Extract the [X, Y] coordinate from the center of the cell holding the provided text.  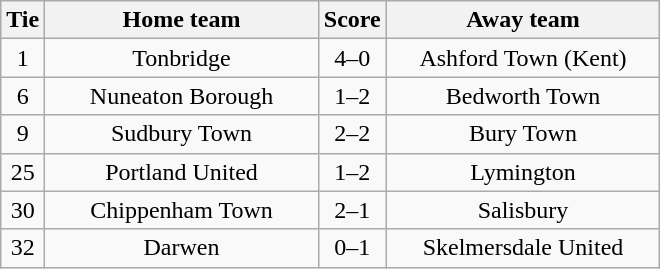
Darwen [182, 248]
2–2 [352, 134]
Away team [523, 20]
Chippenham Town [182, 210]
Skelmersdale United [523, 248]
2–1 [352, 210]
Bedworth Town [523, 96]
Home team [182, 20]
9 [23, 134]
Lymington [523, 172]
1 [23, 58]
30 [23, 210]
Nuneaton Borough [182, 96]
Tie [23, 20]
Sudbury Town [182, 134]
Score [352, 20]
4–0 [352, 58]
Ashford Town (Kent) [523, 58]
Portland United [182, 172]
32 [23, 248]
Salisbury [523, 210]
Bury Town [523, 134]
Tonbridge [182, 58]
25 [23, 172]
0–1 [352, 248]
6 [23, 96]
